For the text-containing cell, return its midpoint in (x, y) coordinate format. 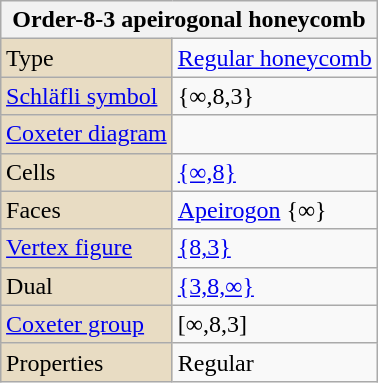
Coxeter diagram (87, 134)
Regular honeycomb (274, 58)
{∞,8} (274, 172)
Regular (274, 362)
Order-8-3 apeirogonal honeycomb (190, 20)
Cells (87, 172)
Apeirogon {∞} (274, 210)
Dual (87, 286)
[∞,8,3] (274, 324)
Vertex figure (87, 248)
Type (87, 58)
Coxeter group (87, 324)
Faces (87, 210)
Properties (87, 362)
Schläfli symbol (87, 96)
{8,3} (274, 248)
{3,8,∞} (274, 286)
{∞,8,3} (274, 96)
